Capture the cell that displays the provided text and extract its [X, Y] central coordinate. 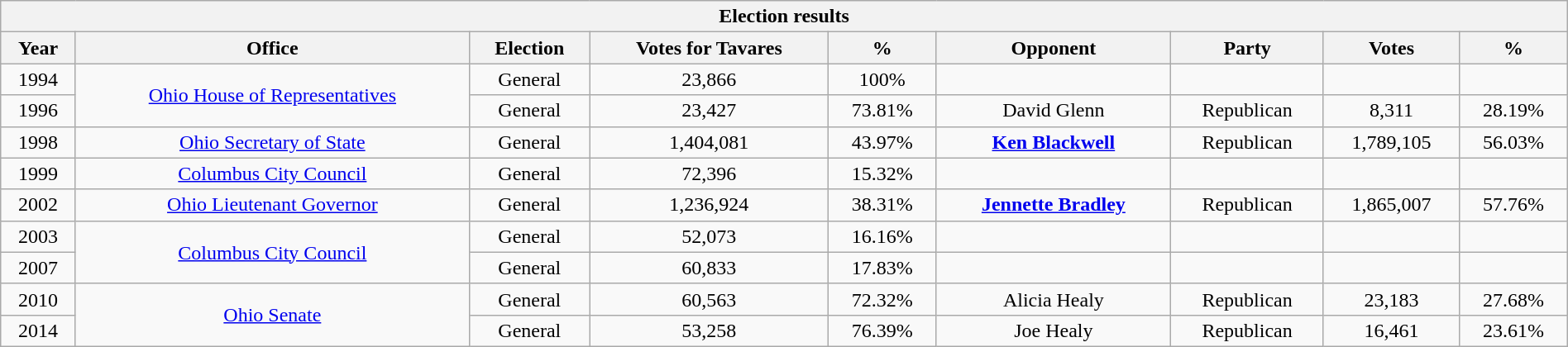
Alicia Healy [1054, 299]
Ohio Senate [272, 315]
2014 [38, 330]
76.39% [882, 330]
73.81% [882, 111]
Opponent [1054, 48]
Joe Healy [1054, 330]
28.19% [1513, 111]
2007 [38, 268]
100% [882, 79]
Year [38, 48]
1998 [38, 142]
1,404,081 [709, 142]
23,183 [1391, 299]
David Glenn [1054, 111]
8,311 [1391, 111]
72,396 [709, 173]
1994 [38, 79]
Ohio House of Representatives [272, 95]
60,833 [709, 268]
72.32% [882, 299]
1996 [38, 111]
16,461 [1391, 330]
43.97% [882, 142]
23.61% [1513, 330]
Jennette Bradley [1054, 205]
27.68% [1513, 299]
Ohio Secretary of State [272, 142]
17.83% [882, 268]
23,866 [709, 79]
Election results [784, 17]
2003 [38, 236]
15.32% [882, 173]
53,258 [709, 330]
Votes [1391, 48]
1,865,007 [1391, 205]
16.16% [882, 236]
52,073 [709, 236]
Office [272, 48]
56.03% [1513, 142]
57.76% [1513, 205]
38.31% [882, 205]
Ohio Lieutenant Governor [272, 205]
23,427 [709, 111]
Party [1247, 48]
1999 [38, 173]
1,789,105 [1391, 142]
1,236,924 [709, 205]
2002 [38, 205]
2010 [38, 299]
60,563 [709, 299]
Ken Blackwell [1054, 142]
Election [529, 48]
Votes for Tavares [709, 48]
